Return the (X, Y) coordinate for the center point of the cell that contains the specified text.  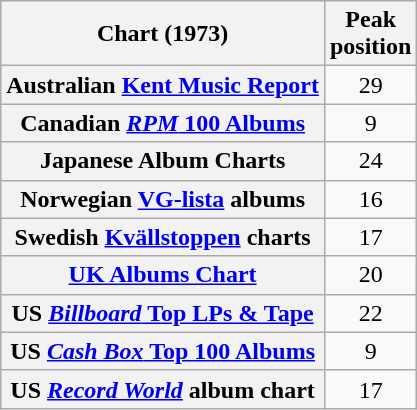
Peakposition (370, 34)
20 (370, 275)
US Cash Box Top 100 Albums (163, 351)
16 (370, 199)
UK Albums Chart (163, 275)
Chart (1973) (163, 34)
22 (370, 313)
Norwegian VG-lista albums (163, 199)
Australian Kent Music Report (163, 85)
Swedish Kvällstoppen charts (163, 237)
24 (370, 161)
Japanese Album Charts (163, 161)
29 (370, 85)
US Billboard Top LPs & Tape (163, 313)
Canadian RPM 100 Albums (163, 123)
US Record World album chart (163, 389)
